Capture the cell that displays the provided text and extract its [X, Y] central coordinate. 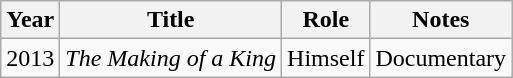
Title [171, 20]
2013 [30, 58]
The Making of a King [171, 58]
Documentary [441, 58]
Role [326, 20]
Year [30, 20]
Himself [326, 58]
Notes [441, 20]
